From the cell containing the given text, extract its center point as (X, Y) coordinate. 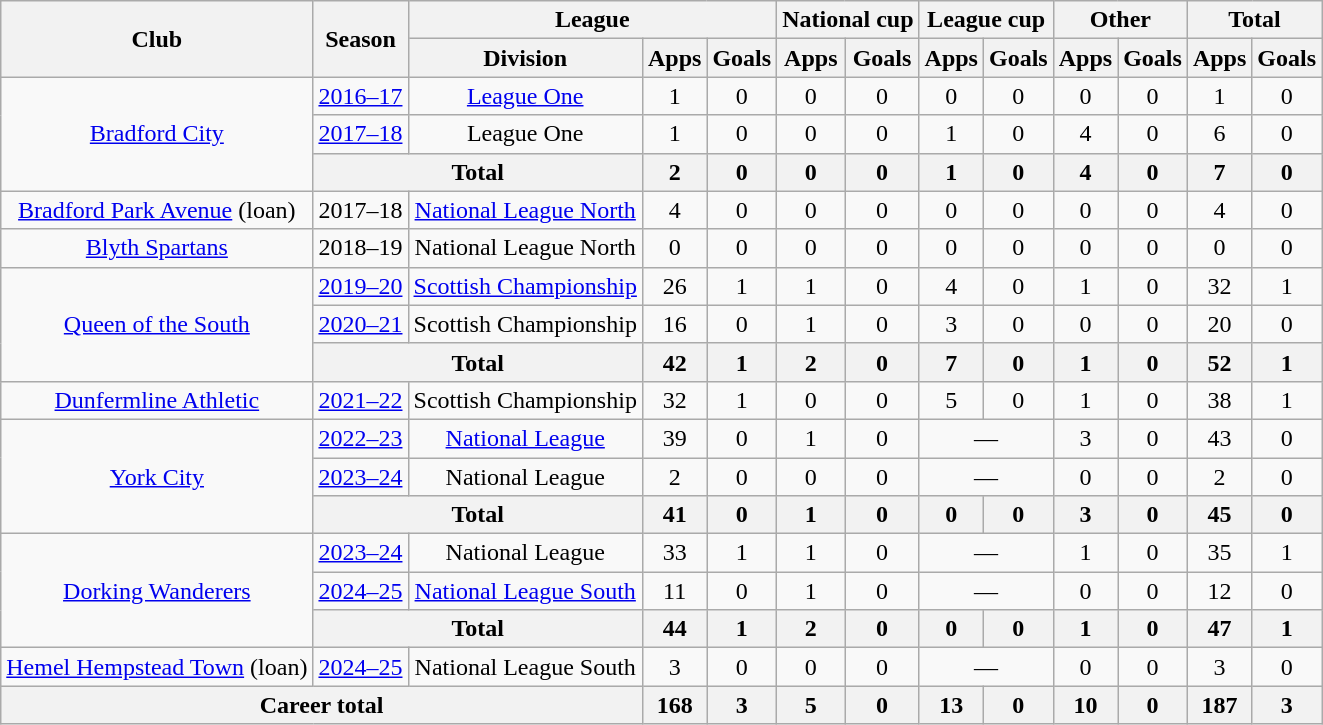
2016–17 (360, 96)
2020–21 (360, 324)
13 (951, 705)
Bradford City (157, 134)
Queen of the South (157, 324)
League (592, 20)
Season (360, 39)
10 (1085, 705)
Bradford Park Avenue (loan) (157, 210)
41 (674, 515)
39 (674, 438)
Blyth Spartans (157, 248)
168 (674, 705)
2018–19 (360, 248)
11 (674, 591)
12 (1219, 591)
20 (1219, 324)
6 (1219, 134)
35 (1219, 553)
Division (525, 58)
2019–20 (360, 286)
38 (1219, 400)
43 (1219, 438)
Club (157, 39)
York City (157, 476)
Dunfermline Athletic (157, 400)
National cup (848, 20)
26 (674, 286)
44 (674, 629)
47 (1219, 629)
42 (674, 362)
187 (1219, 705)
Other (1120, 20)
Career total (322, 705)
Hemel Hempstead Town (loan) (157, 667)
2022–23 (360, 438)
16 (674, 324)
52 (1219, 362)
League cup (986, 20)
33 (674, 553)
Dorking Wanderers (157, 591)
2021–22 (360, 400)
45 (1219, 515)
